Output the (X, Y) coordinate of the center of the cell containing the given text.  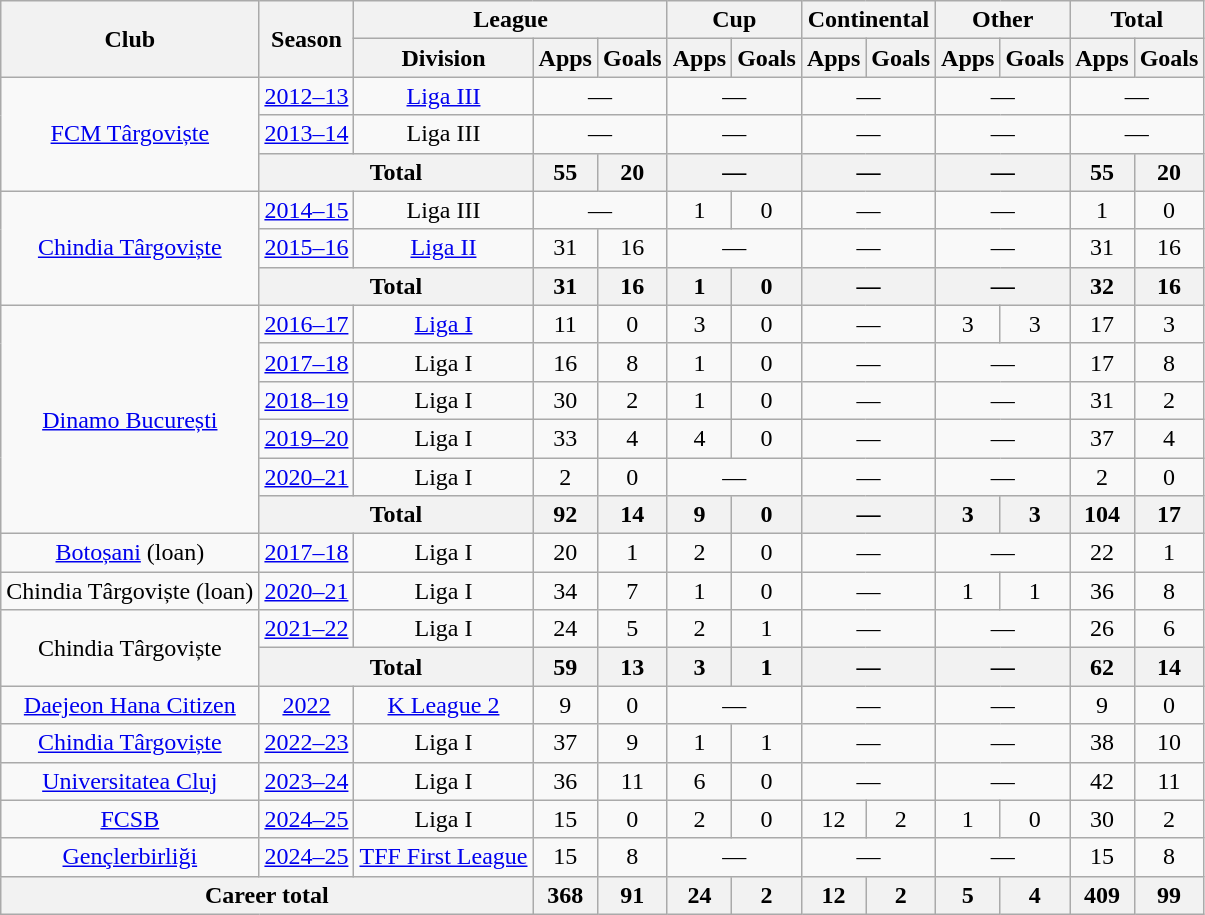
2021–22 (306, 629)
7 (632, 591)
K League 2 (444, 705)
59 (565, 667)
2018–19 (306, 400)
Universitatea Cluj (130, 781)
13 (632, 667)
FCM Târgoviște (130, 134)
TFF First League (444, 857)
33 (565, 438)
26 (1102, 629)
Continental (868, 20)
Division (444, 58)
Botoșani (loan) (130, 553)
2012–13 (306, 96)
Career total (267, 895)
League (510, 20)
Cup (734, 20)
2016–17 (306, 324)
2023–24 (306, 781)
42 (1102, 781)
104 (1102, 515)
Dinamo București (130, 419)
10 (1169, 743)
2015–16 (306, 248)
Club (130, 39)
2019–20 (306, 438)
Chindia Târgoviște (loan) (130, 591)
32 (1102, 286)
368 (565, 895)
2022–23 (306, 743)
2014–15 (306, 210)
91 (632, 895)
2022 (306, 705)
2013–14 (306, 134)
34 (565, 591)
99 (1169, 895)
Liga II (444, 248)
Season (306, 39)
92 (565, 515)
FCSB (130, 819)
409 (1102, 895)
22 (1102, 553)
Other (1003, 20)
38 (1102, 743)
Daejeon Hana Citizen (130, 705)
62 (1102, 667)
Gençlerbirliği (130, 857)
